Search for the cell housing the specified text and yield its [X, Y] center coordinate. 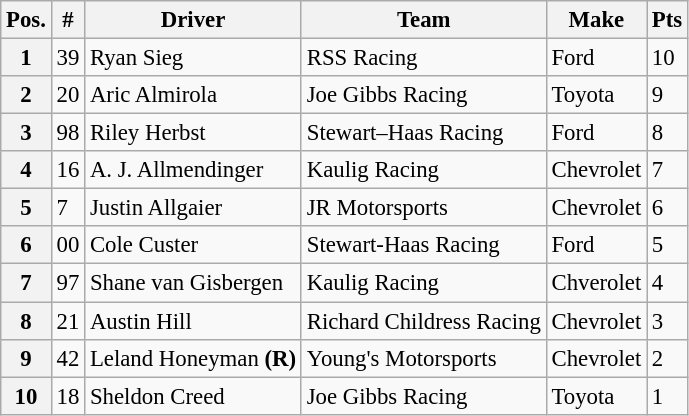
Cole Custer [194, 245]
Pts [668, 20]
Young's Motorsports [424, 358]
97 [68, 283]
21 [68, 321]
Sheldon Creed [194, 396]
42 [68, 358]
Riley Herbst [194, 133]
00 [68, 245]
Shane van Gisbergen [194, 283]
A. J. Allmendinger [194, 170]
# [68, 20]
RSS Racing [424, 58]
98 [68, 133]
Aric Almirola [194, 95]
Justin Allgaier [194, 208]
18 [68, 396]
Chverolet [596, 283]
Driver [194, 20]
Leland Honeyman (R) [194, 358]
Austin Hill [194, 321]
39 [68, 58]
Team [424, 20]
16 [68, 170]
JR Motorsports [424, 208]
Stewart-Haas Racing [424, 245]
Stewart–Haas Racing [424, 133]
Make [596, 20]
Richard Childress Racing [424, 321]
20 [68, 95]
Ryan Sieg [194, 58]
Pos. [26, 20]
